Determine the [x, y] coordinate at the center of the cell enclosing the given text.  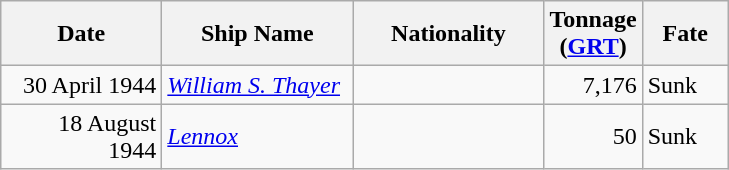
Fate [685, 34]
Ship Name [258, 34]
30 April 1944 [82, 85]
Date [82, 34]
Tonnage (GRT) [593, 34]
Nationality [448, 34]
Lennox [258, 136]
William S. Thayer [258, 85]
7,176 [593, 85]
50 [593, 136]
18 August 1944 [82, 136]
